Search for the cell housing the specified text and yield its [x, y] center coordinate. 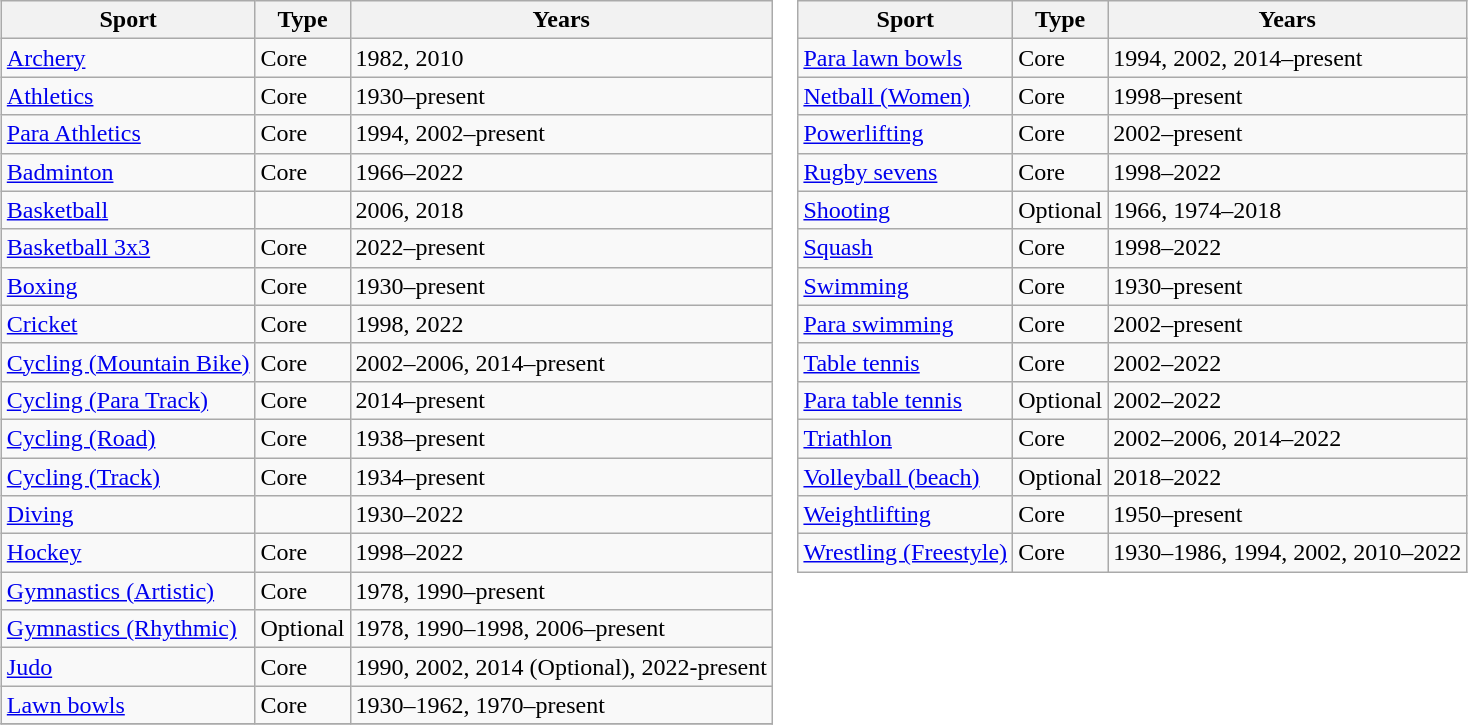
2014–present [561, 400]
Cycling (Track) [128, 477]
1978, 1990–1998, 2006–present [561, 629]
1998–present [1288, 96]
1934–present [561, 477]
Para table tennis [906, 400]
Hockey [128, 553]
Cycling (Para Track) [128, 400]
1930–1962, 1970–present [561, 705]
Triathlon [906, 438]
Netball (Women) [906, 96]
2018–2022 [1288, 477]
Volleyball (beach) [906, 477]
Table tennis [906, 362]
Weightlifting [906, 515]
2022–present [561, 248]
1966–2022 [561, 172]
Athletics [128, 96]
Diving [128, 515]
Basketball 3x3 [128, 248]
Gymnastics (Rhythmic) [128, 629]
1930–1986, 1994, 2002, 2010–2022 [1288, 553]
2006, 2018 [561, 210]
1998, 2022 [561, 324]
Squash [906, 248]
Cycling (Mountain Bike) [128, 362]
1994, 2002, 2014–present [1288, 58]
Basketball [128, 210]
Para swimming [906, 324]
1950–present [1288, 515]
Wrestling (Freestyle) [906, 553]
Archery [128, 58]
1930–2022 [561, 515]
Shooting [906, 210]
Lawn bowls [128, 705]
1994, 2002–present [561, 134]
Cycling (Road) [128, 438]
2002–2006, 2014–2022 [1288, 438]
1938–present [561, 438]
Boxing [128, 286]
Gymnastics (Artistic) [128, 591]
Swimming [906, 286]
1966, 1974–2018 [1288, 210]
Para lawn bowls [906, 58]
Cricket [128, 324]
1982, 2010 [561, 58]
2002–2006, 2014–present [561, 362]
Judo [128, 667]
Badminton [128, 172]
1990, 2002, 2014 (Optional), 2022-present [561, 667]
1978, 1990–present [561, 591]
Para Athletics [128, 134]
Rugby sevens [906, 172]
Powerlifting [906, 134]
